Scan for the cell matching the given text and deliver its [x, y] coordinate at center. 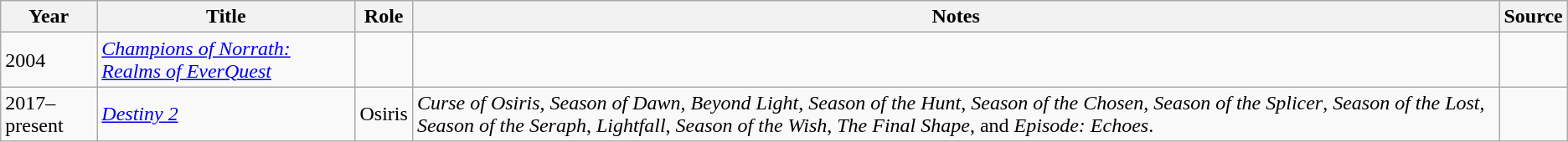
Destiny 2 [226, 114]
Osiris [384, 114]
Source [1533, 17]
Champions of Norrath: Realms of EverQuest [226, 60]
Role [384, 17]
Title [226, 17]
Year [49, 17]
2017–present [49, 114]
Notes [956, 17]
2004 [49, 60]
